From the cell containing the given text, extract its center point as (x, y) coordinate. 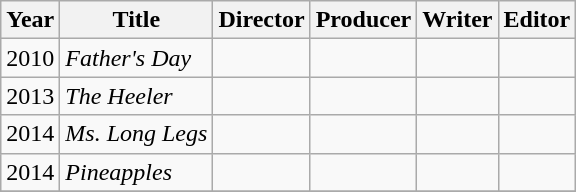
Writer (458, 20)
Father's Day (136, 58)
2013 (30, 96)
Editor (537, 20)
Title (136, 20)
Pineapples (136, 172)
Ms. Long Legs (136, 134)
The Heeler (136, 96)
2010 (30, 58)
Year (30, 20)
Producer (364, 20)
Director (262, 20)
